Locate the cell with the specified text and output its (x, y) center coordinate. 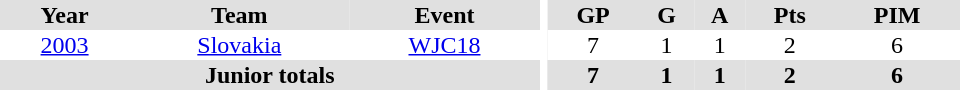
PIM (897, 15)
Team (239, 15)
2003 (64, 45)
WJC18 (445, 45)
Event (445, 15)
Pts (790, 15)
Year (64, 15)
GP (593, 15)
A (720, 15)
Junior totals (270, 75)
G (666, 15)
Slovakia (239, 45)
